Pinpoint the cell where the given text exists, returning its [x, y] midpoint coordinate. 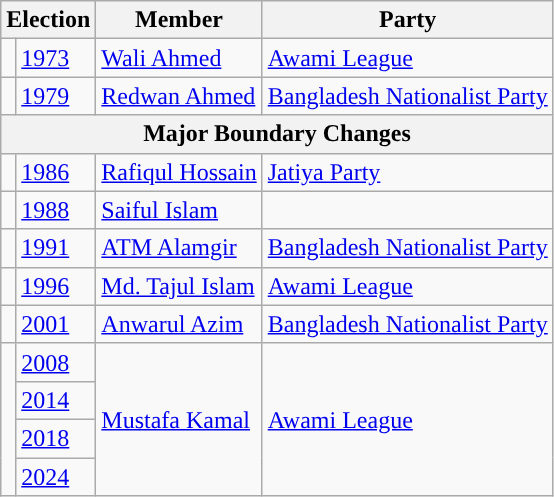
Member [179, 20]
Redwan Ahmed [179, 96]
Major Boundary Changes [277, 134]
Jatiya Party [408, 172]
2008 [56, 362]
Saiful Islam [179, 210]
Md. Tajul Islam [179, 286]
1991 [56, 248]
2014 [56, 400]
1986 [56, 172]
Election [48, 20]
Wali Ahmed [179, 58]
2001 [56, 324]
2024 [56, 477]
Mustafa Kamal [179, 419]
1996 [56, 286]
ATM Alamgir [179, 248]
1988 [56, 210]
Anwarul Azim [179, 324]
Rafiqul Hossain [179, 172]
1973 [56, 58]
Party [408, 20]
1979 [56, 96]
2018 [56, 438]
